Find where the given text appears and provide that cell's center as [X, Y] coordinate. 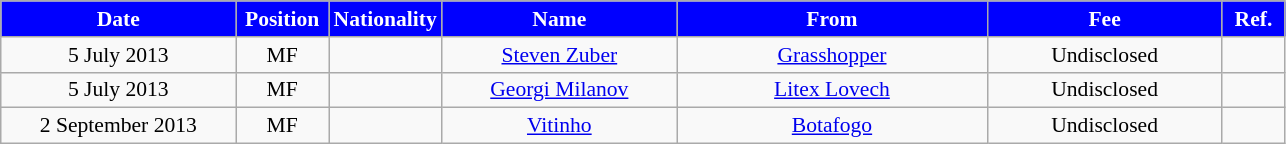
2 September 2013 [118, 126]
Name [560, 19]
Ref. [1254, 19]
Fee [1104, 19]
Litex Lovech [832, 90]
Nationality [384, 19]
Botafogo [832, 126]
Grasshopper [832, 55]
From [832, 19]
Date [118, 19]
Steven Zuber [560, 55]
Vitinho [560, 126]
Georgi Milanov [560, 90]
Position [282, 19]
